From the cell containing the given text, extract its center point as [X, Y] coordinate. 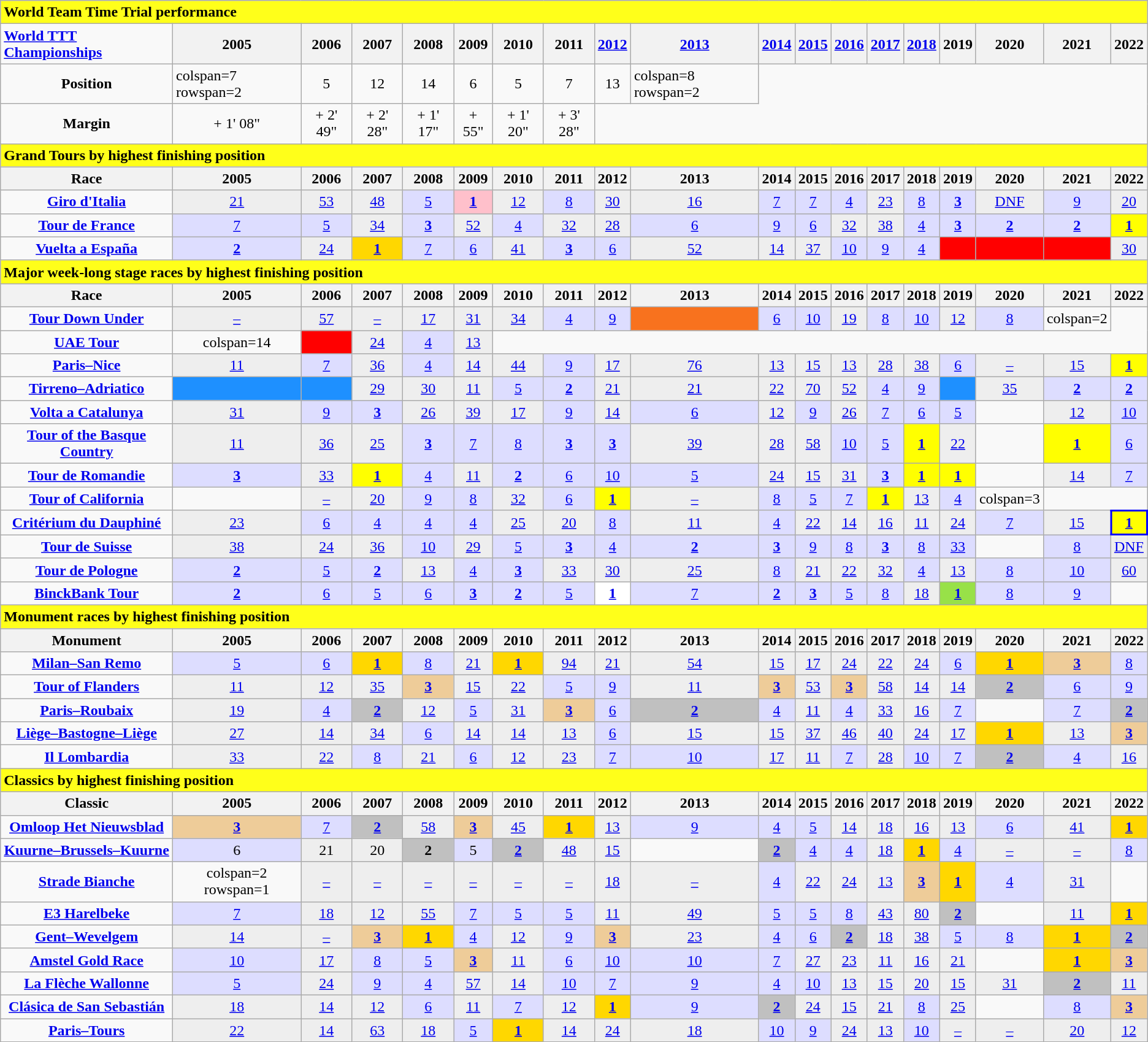
Tour of Flanders [87, 687]
UAE Tour [87, 342]
Giro d'Italia [87, 202]
76 [694, 366]
Tour of the Basque Country [87, 444]
World TTT Championships [87, 44]
Tour de Romandie [87, 475]
Liège–Bastogne–Liège [87, 734]
70 [813, 389]
Position [87, 83]
+ 2' 49" [326, 124]
Tour of California [87, 499]
43 [886, 913]
Strade Bianche [87, 882]
Volta a Catalunya [87, 412]
colspan=14 [237, 342]
Kuurne–Brussels–Kuurne [87, 850]
Tour Down Under [87, 318]
45 [518, 827]
Amstel Gold Race [87, 960]
Classics by highest finishing position [574, 780]
Monument races by highest finishing position [574, 616]
Major week-long stage races by highest finishing position [574, 272]
54 [694, 664]
80 [921, 913]
Classic [87, 803]
Paris–Nice [87, 366]
Milan–San Remo [87, 664]
Omloop Het Nieuwsblad [87, 827]
BinckBank Tour [87, 593]
colspan=2 [1077, 318]
Il Lombardia [87, 757]
Tour de Suisse [87, 547]
Tirreno–Adriatico [87, 389]
colspan=8 rowspan=2 [694, 83]
Clásica de San Sebastián [87, 1006]
World Team Time Trial performance [574, 12]
94 [569, 664]
+ 3' 28" [569, 124]
63 [378, 1030]
Critérium du Dauphiné [87, 523]
La Flèche Wallonne [87, 983]
Paris–Roubaix [87, 710]
+ 1' 17" [428, 124]
Monument [87, 640]
+ 1' 20" [518, 124]
Gent–Wevelgem [87, 937]
55 [428, 913]
40 [886, 734]
+ 2' 28" [378, 124]
Paris–Tours [87, 1030]
Grand Tours by highest finishing position [574, 155]
Margin [87, 124]
colspan=2 rowspan=1 [237, 882]
colspan=7 rowspan=2 [237, 83]
E3 Harelbeke [87, 913]
44 [518, 366]
60 [1128, 570]
Tour de France [87, 225]
colspan=3 [1009, 499]
49 [694, 913]
+ 1' 08" [237, 124]
Tour de Pologne [87, 570]
+ 55" [473, 124]
46 [849, 734]
Vuelta a España [87, 248]
